Pinpoint the cell where the given text exists, returning its [x, y] midpoint coordinate. 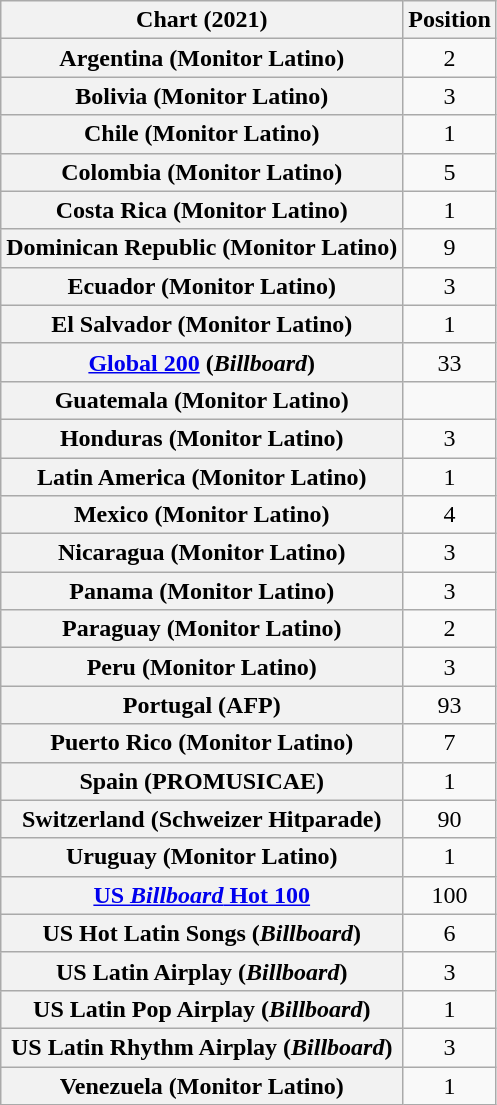
US Latin Pop Airplay (Billboard) [202, 1009]
Nicaragua (Monitor Latino) [202, 553]
Dominican Republic (Monitor Latino) [202, 248]
9 [450, 248]
4 [450, 515]
Puerto Rico (Monitor Latino) [202, 743]
US Latin Airplay (Billboard) [202, 971]
Guatemala (Monitor Latino) [202, 400]
Chart (2021) [202, 20]
Portugal (AFP) [202, 705]
Venezuela (Monitor Latino) [202, 1085]
Costa Rica (Monitor Latino) [202, 210]
US Latin Rhythm Airplay (Billboard) [202, 1047]
El Salvador (Monitor Latino) [202, 324]
US Billboard Hot 100 [202, 895]
90 [450, 819]
Spain (PROMUSICAE) [202, 781]
7 [450, 743]
Uruguay (Monitor Latino) [202, 857]
Chile (Monitor Latino) [202, 134]
93 [450, 705]
Paraguay (Monitor Latino) [202, 629]
Honduras (Monitor Latino) [202, 438]
Latin America (Monitor Latino) [202, 477]
Ecuador (Monitor Latino) [202, 286]
33 [450, 362]
Switzerland (Schweizer Hitparade) [202, 819]
Mexico (Monitor Latino) [202, 515]
Peru (Monitor Latino) [202, 667]
Global 200 (Billboard) [202, 362]
5 [450, 172]
US Hot Latin Songs (Billboard) [202, 933]
Bolivia (Monitor Latino) [202, 96]
Argentina (Monitor Latino) [202, 58]
6 [450, 933]
100 [450, 895]
Position [450, 20]
Colombia (Monitor Latino) [202, 172]
Panama (Monitor Latino) [202, 591]
